Return [x, y] of the center of cell containing provided text 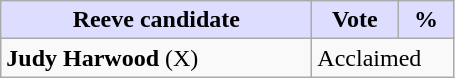
Reeve candidate [156, 20]
Judy Harwood (X) [156, 58]
Vote [355, 20]
% [426, 20]
Acclaimed [383, 58]
